Extract the (x, y) coordinate from the center of the cell holding the provided text.  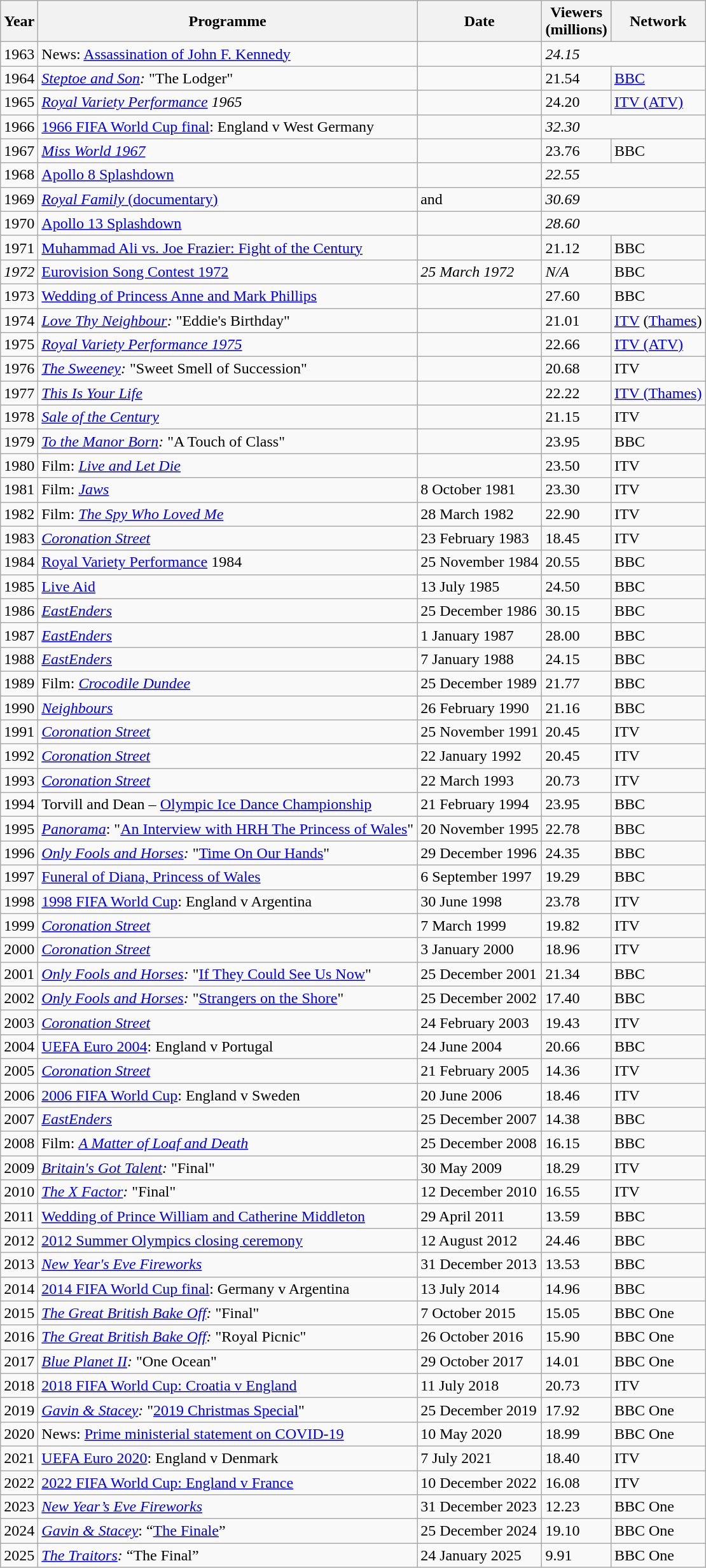
2013 (19, 1265)
2008 (19, 1144)
28 March 1982 (480, 514)
Year (19, 22)
2014 FIFA World Cup final: Germany v Argentina (228, 1289)
Royal Family (documentary) (228, 199)
Steptoe and Son: "The Lodger" (228, 78)
2010 (19, 1192)
2005 (19, 1071)
25 December 2024 (480, 1531)
News: Assassination of John F. Kennedy (228, 54)
17.92 (576, 1410)
20.55 (576, 562)
18.46 (576, 1095)
Network (658, 22)
1964 (19, 78)
24.50 (576, 586)
2016 (19, 1337)
23 February 1983 (480, 538)
1983 (19, 538)
1969 (19, 199)
14.36 (576, 1071)
24.35 (576, 853)
Sale of the Century (228, 417)
Royal Variety Performance 1975 (228, 345)
2003 (19, 1022)
23.50 (576, 466)
16.15 (576, 1144)
1973 (19, 296)
1991 (19, 732)
2004 (19, 1046)
20 June 2006 (480, 1095)
17.40 (576, 998)
UEFA Euro 2004: England v Portugal (228, 1046)
2006 (19, 1095)
30 June 1998 (480, 901)
26 February 1990 (480, 708)
14.01 (576, 1361)
Date (480, 22)
7 October 2015 (480, 1313)
1992 (19, 756)
2018 (19, 1385)
25 December 1989 (480, 683)
1990 (19, 708)
9.91 (576, 1555)
21.12 (576, 247)
16.08 (576, 1483)
10 May 2020 (480, 1434)
18.40 (576, 1458)
and (480, 199)
26 October 2016 (480, 1337)
29 April 2011 (480, 1216)
23.78 (576, 901)
2018 FIFA World Cup: Croatia v England (228, 1385)
23.30 (576, 490)
2015 (19, 1313)
19.43 (576, 1022)
The X Factor: "Final" (228, 1192)
2012 (19, 1240)
21.34 (576, 974)
To the Manor Born: "A Touch of Class" (228, 441)
21.77 (576, 683)
21.15 (576, 417)
1986 (19, 611)
31 December 2023 (480, 1507)
22.90 (576, 514)
Eurovision Song Contest 1972 (228, 272)
2019 (19, 1410)
21.01 (576, 320)
Film: Live and Let Die (228, 466)
24.20 (576, 102)
29 October 2017 (480, 1361)
21.16 (576, 708)
The Great British Bake Off: "Royal Picnic" (228, 1337)
1977 (19, 393)
2002 (19, 998)
Viewers(millions) (576, 22)
18.45 (576, 538)
23.76 (576, 151)
1974 (19, 320)
1998 FIFA World Cup: England v Argentina (228, 901)
24 February 2003 (480, 1022)
16.55 (576, 1192)
Film: Jaws (228, 490)
News: Prime ministerial statement on COVID-19 (228, 1434)
22.55 (623, 175)
1975 (19, 345)
Apollo 8 Splashdown (228, 175)
3 January 2000 (480, 950)
28.00 (576, 635)
2020 (19, 1434)
21 February 1994 (480, 805)
Miss World 1967 (228, 151)
1985 (19, 586)
24 January 2025 (480, 1555)
Only Fools and Horses: "If They Could See Us Now" (228, 974)
13 July 2014 (480, 1289)
Film: The Spy Who Loved Me (228, 514)
1980 (19, 466)
11 July 2018 (480, 1385)
30.69 (623, 199)
24 June 2004 (480, 1046)
1982 (19, 514)
1966 (19, 127)
18.96 (576, 950)
New Year's Eve Fireworks (228, 1265)
Love Thy Neighbour: "Eddie's Birthday" (228, 320)
1989 (19, 683)
8 October 1981 (480, 490)
2000 (19, 950)
Film: Crocodile Dundee (228, 683)
1966 FIFA World Cup final: England v West Germany (228, 127)
1999 (19, 926)
Royal Variety Performance 1984 (228, 562)
Neighbours (228, 708)
13.53 (576, 1265)
12 December 2010 (480, 1192)
1998 (19, 901)
Blue Planet II: "One Ocean" (228, 1361)
Only Fools and Horses: "Time On Our Hands" (228, 853)
2022 FIFA World Cup: England v France (228, 1483)
New Year’s Eve Fireworks (228, 1507)
14.38 (576, 1120)
1963 (19, 54)
22.66 (576, 345)
1 January 1987 (480, 635)
2025 (19, 1555)
25 March 1972 (480, 272)
Britain's Got Talent: "Final" (228, 1168)
30.15 (576, 611)
25 December 2019 (480, 1410)
Panorama: "An Interview with HRH The Princess of Wales" (228, 829)
24.46 (576, 1240)
30 May 2009 (480, 1168)
25 December 1986 (480, 611)
22.78 (576, 829)
7 January 1988 (480, 659)
25 December 2002 (480, 998)
1968 (19, 175)
Apollo 13 Splashdown (228, 223)
2011 (19, 1216)
20.68 (576, 369)
32.30 (623, 127)
2012 Summer Olympics closing ceremony (228, 1240)
2022 (19, 1483)
12.23 (576, 1507)
22.22 (576, 393)
Gavin & Stacey: “The Finale” (228, 1531)
1995 (19, 829)
1994 (19, 805)
13.59 (576, 1216)
21 February 2005 (480, 1071)
Royal Variety Performance 1965 (228, 102)
Muhammad Ali vs. Joe Frazier: Fight of the Century (228, 247)
1988 (19, 659)
2021 (19, 1458)
28.60 (623, 223)
22 March 1993 (480, 781)
1997 (19, 877)
15.05 (576, 1313)
Only Fools and Horses: "Strangers on the Shore" (228, 998)
10 December 2022 (480, 1483)
18.29 (576, 1168)
N/A (576, 272)
The Sweeney: "Sweet Smell of Succession" (228, 369)
25 November 1991 (480, 732)
1978 (19, 417)
Live Aid (228, 586)
1971 (19, 247)
20.66 (576, 1046)
1984 (19, 562)
31 December 2013 (480, 1265)
UEFA Euro 2020: England v Denmark (228, 1458)
2014 (19, 1289)
Gavin & Stacey: "2019 Christmas Special" (228, 1410)
6 September 1997 (480, 877)
1967 (19, 151)
2009 (19, 1168)
19.82 (576, 926)
1976 (19, 369)
1970 (19, 223)
25 November 1984 (480, 562)
14.96 (576, 1289)
25 December 2001 (480, 974)
20 November 1995 (480, 829)
1972 (19, 272)
7 March 1999 (480, 926)
13 July 1985 (480, 586)
22 January 1992 (480, 756)
7 July 2021 (480, 1458)
Funeral of Diana, Princess of Wales (228, 877)
2023 (19, 1507)
19.10 (576, 1531)
27.60 (576, 296)
2024 (19, 1531)
1993 (19, 781)
29 December 1996 (480, 853)
2007 (19, 1120)
18.99 (576, 1434)
12 August 2012 (480, 1240)
25 December 2007 (480, 1120)
1965 (19, 102)
1979 (19, 441)
This Is Your Life (228, 393)
2017 (19, 1361)
21.54 (576, 78)
1981 (19, 490)
Programme (228, 22)
2006 FIFA World Cup: England v Sweden (228, 1095)
Wedding of Princess Anne and Mark Phillips (228, 296)
The Great British Bake Off: "Final" (228, 1313)
2001 (19, 974)
15.90 (576, 1337)
Wedding of Prince William and Catherine Middleton (228, 1216)
Torvill and Dean – Olympic Ice Dance Championship (228, 805)
25 December 2008 (480, 1144)
Film: A Matter of Loaf and Death (228, 1144)
The Traitors: “The Final” (228, 1555)
19.29 (576, 877)
1996 (19, 853)
1987 (19, 635)
